Determine the [X, Y] coordinate at the center of the cell enclosing the given text.  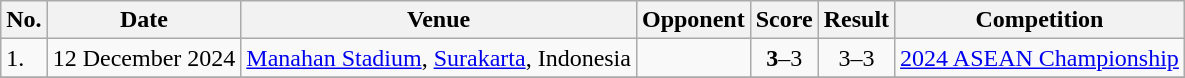
Venue [439, 20]
Score [784, 20]
Opponent [693, 20]
Result [856, 20]
Date [144, 20]
12 December 2024 [144, 58]
Manahan Stadium, Surakarta, Indonesia [439, 58]
Competition [1040, 20]
No. [24, 20]
2024 ASEAN Championship [1040, 58]
1. [24, 58]
